Find where the given text appears and provide that cell's center as [X, Y] coordinate. 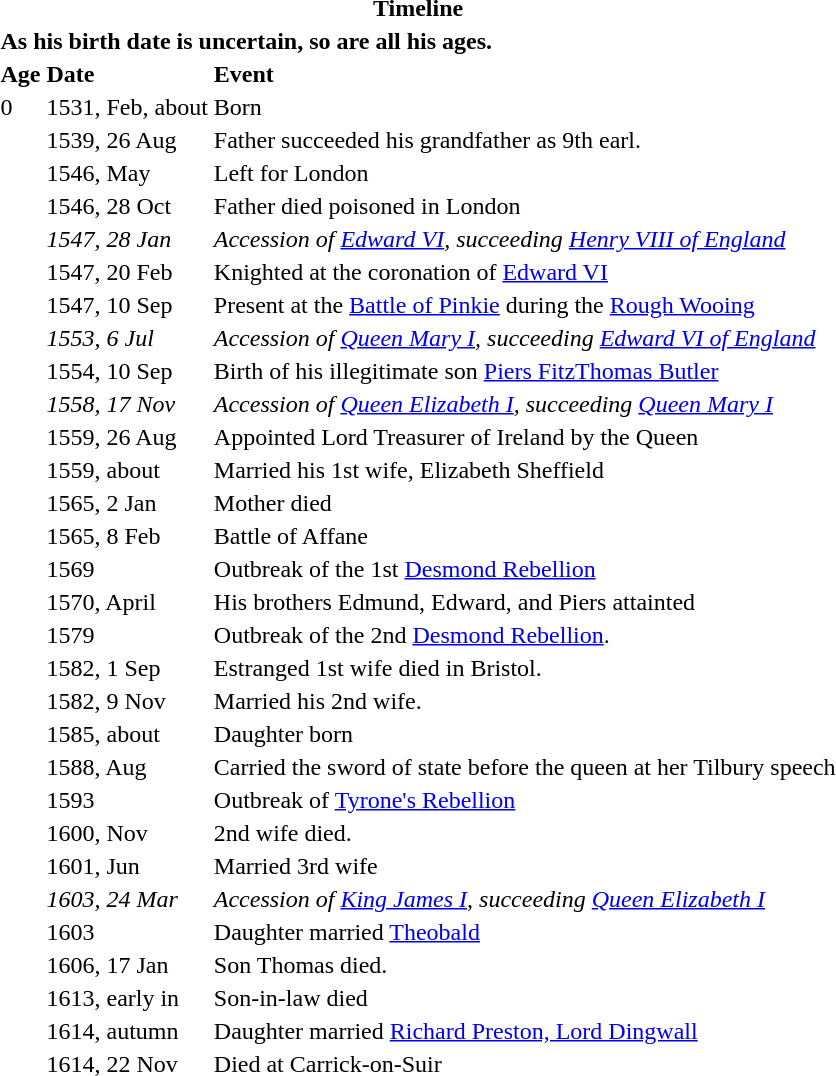
1569 [127, 569]
1553, 6 Jul [127, 338]
Date [127, 74]
1613, early in [127, 998]
1600, Nov [127, 833]
1570, April [127, 602]
1531, Feb, about [127, 107]
1601, Jun [127, 866]
1582, 1 Sep [127, 668]
1588, Aug [127, 767]
1547, 10 Sep [127, 305]
1603 [127, 932]
1582, 9 Nov [127, 701]
1559, 26 Aug [127, 437]
1546, May [127, 173]
1558, 17 Nov [127, 404]
1603, 24 Mar [127, 899]
1565, 8 Feb [127, 536]
1606, 17 Jan [127, 965]
1579 [127, 635]
1554, 10 Sep [127, 371]
1546, 28 Oct [127, 206]
1565, 2 Jan [127, 503]
1547, 28 Jan [127, 239]
1539, 26 Aug [127, 140]
1585, about [127, 734]
1593 [127, 800]
1547, 20 Feb [127, 272]
1559, about [127, 470]
1614, autumn [127, 1031]
